From the cell containing the given text, extract its center point as (X, Y) coordinate. 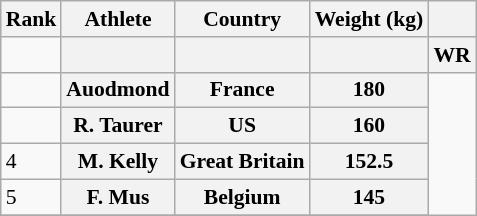
145 (370, 197)
Rank (32, 19)
US (242, 126)
160 (370, 126)
Weight (kg) (370, 19)
France (242, 90)
180 (370, 90)
R. Taurer (118, 126)
WR (452, 55)
Great Britain (242, 162)
F. Mus (118, 197)
152.5 (370, 162)
4 (32, 162)
5 (32, 197)
Belgium (242, 197)
Country (242, 19)
Athlete (118, 19)
Auodmond (118, 90)
M. Kelly (118, 162)
